Extract the [X, Y] coordinate from the center of the cell holding the provided text.  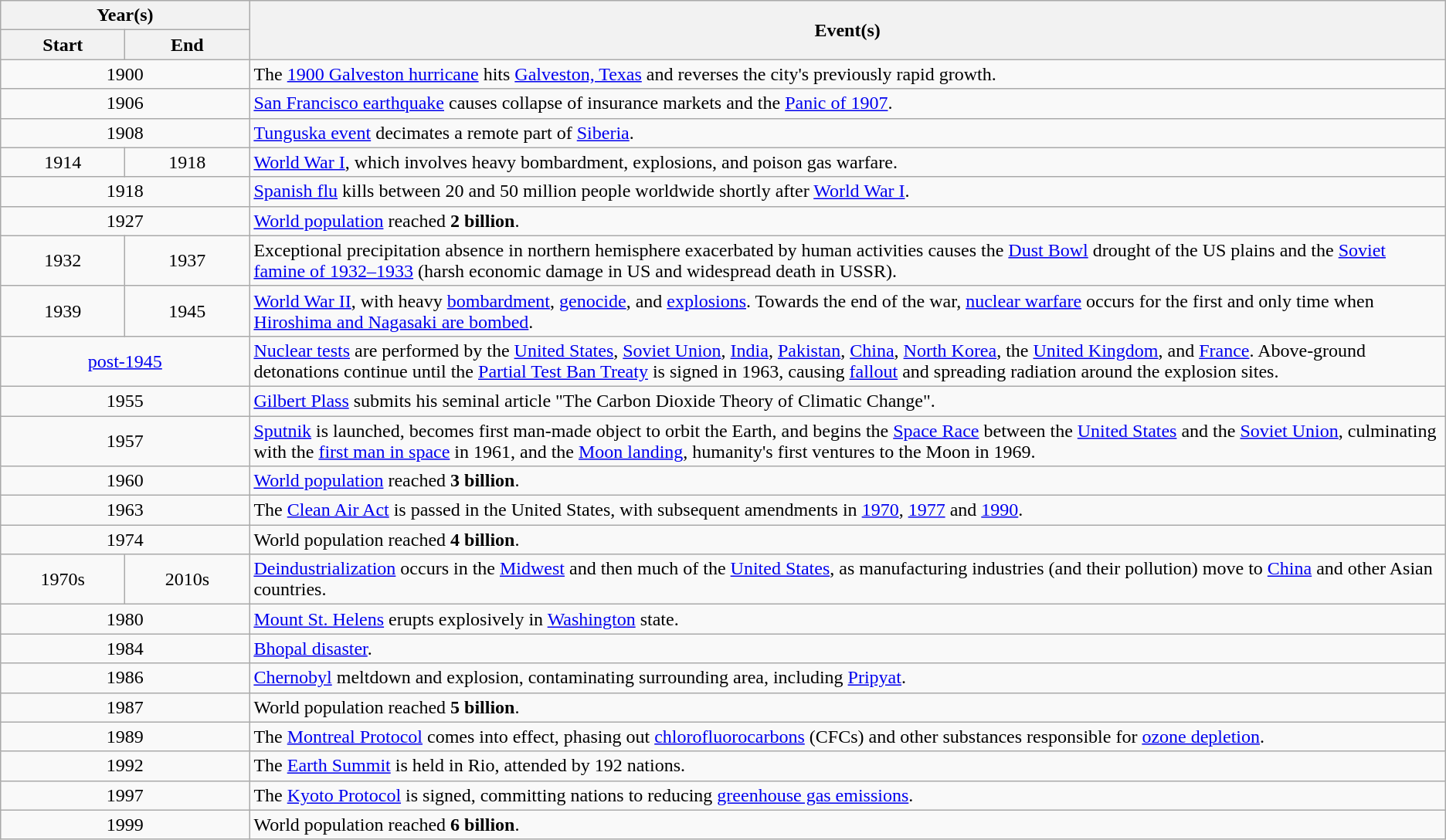
1989 [125, 737]
The Earth Summit is held in Rio, attended by 192 nations. [847, 766]
1939 [63, 310]
1955 [125, 401]
Bhopal disaster. [847, 649]
1974 [125, 540]
World population reached 2 billion. [847, 221]
1987 [125, 707]
1914 [63, 162]
1980 [125, 619]
Tunguska event decimates a remote part of Siberia. [847, 133]
1984 [125, 649]
1945 [187, 310]
1932 [63, 261]
Event(s) [847, 30]
Chernobyl meltdown and explosion, contaminating surrounding area, including Pripyat. [847, 678]
1970s [63, 579]
1986 [125, 678]
1906 [125, 103]
Year(s) [125, 15]
World War I, which involves heavy bombardment, explosions, and poison gas warfare. [847, 162]
1937 [187, 261]
1957 [125, 440]
1997 [125, 795]
World population reached 3 billion. [847, 481]
World population reached 4 billion. [847, 540]
The Kyoto Protocol is signed, committing nations to reducing greenhouse gas emissions. [847, 795]
End [187, 45]
1927 [125, 221]
1963 [125, 510]
Start [63, 45]
1900 [125, 74]
2010s [187, 579]
1960 [125, 481]
The 1900 Galveston hurricane hits Galveston, Texas and reverses the city's previously rapid growth. [847, 74]
1908 [125, 133]
1999 [125, 825]
World population reached 5 billion. [847, 707]
Spanish flu kills between 20 and 50 million people worldwide shortly after World War I. [847, 191]
The Clean Air Act is passed in the United States, with subsequent amendments in 1970, 1977 and 1990. [847, 510]
post-1945 [125, 361]
San Francisco earthquake causes collapse of insurance markets and the Panic of 1907. [847, 103]
Mount St. Helens erupts explosively in Washington state. [847, 619]
Gilbert Plass submits his seminal article "The Carbon Dioxide Theory of Climatic Change". [847, 401]
The Montreal Protocol comes into effect, phasing out chlorofluorocarbons (CFCs) and other substances responsible for ozone depletion. [847, 737]
1992 [125, 766]
World population reached 6 billion. [847, 825]
